From the cell containing the given text, extract its center point as (x, y) coordinate. 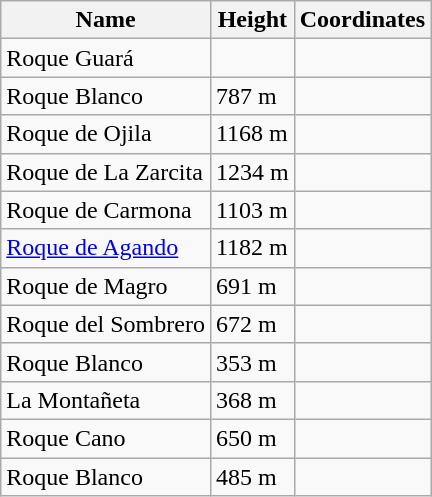
Roque Guará (106, 58)
Height (252, 20)
650 m (252, 438)
485 m (252, 477)
La Montañeta (106, 400)
Roque Cano (106, 438)
Roque de Carmona (106, 210)
Roque de La Zarcita (106, 172)
Coordinates (362, 20)
Name (106, 20)
Roque del Sombrero (106, 324)
353 m (252, 362)
1103 m (252, 210)
Roque de Agando (106, 248)
691 m (252, 286)
1168 m (252, 134)
Roque de Ojila (106, 134)
787 m (252, 96)
Roque de Magro (106, 286)
672 m (252, 324)
1234 m (252, 172)
368 m (252, 400)
1182 m (252, 248)
